Detect which cell encompasses the target text, then output its (x, y) center coordinate. 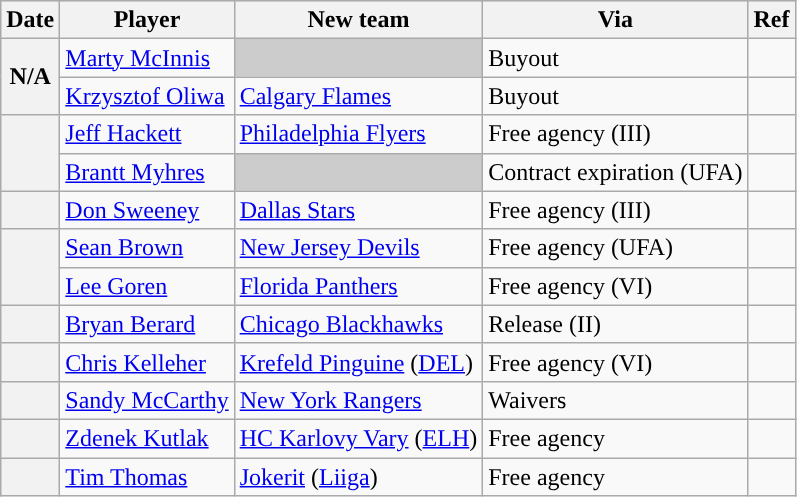
Chris Kelleher (147, 362)
Jokerit (Liiga) (358, 477)
Brantt Myhres (147, 172)
N/A (30, 77)
Bryan Berard (147, 324)
Sandy McCarthy (147, 400)
Marty McInnis (147, 58)
Via (616, 20)
Contract expiration (UFA) (616, 172)
Krzysztof Oliwa (147, 96)
Philadelphia Flyers (358, 134)
Chicago Blackhawks (358, 324)
Date (30, 20)
Release (II) (616, 324)
New Jersey Devils (358, 248)
Zdenek Kutlak (147, 438)
Ref (772, 20)
Tim Thomas (147, 477)
Player (147, 20)
HC Karlovy Vary (ELH) (358, 438)
Don Sweeney (147, 210)
Calgary Flames (358, 96)
Free agency (UFA) (616, 248)
Krefeld Pinguine (DEL) (358, 362)
New York Rangers (358, 400)
Florida Panthers (358, 286)
Sean Brown (147, 248)
Jeff Hackett (147, 134)
Dallas Stars (358, 210)
Waivers (616, 400)
Lee Goren (147, 286)
New team (358, 20)
